Determine the (X, Y) coordinate at the center of the cell enclosing the given text.  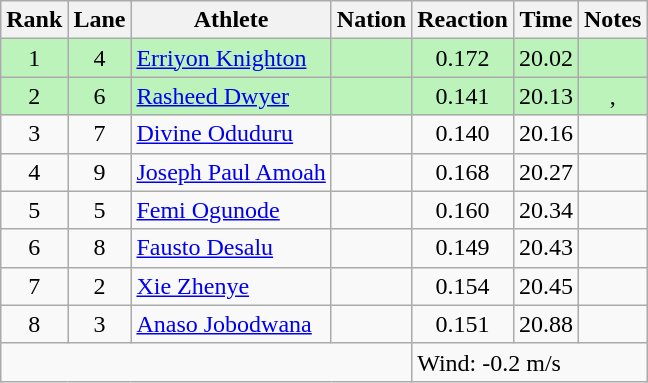
20.13 (546, 96)
Xie Zhenye (231, 286)
0.149 (463, 248)
Notes (613, 20)
, (613, 96)
0.154 (463, 286)
20.02 (546, 58)
1 (34, 58)
20.34 (546, 210)
0.141 (463, 96)
Wind: -0.2 m/s (530, 362)
Rasheed Dwyer (231, 96)
20.27 (546, 172)
Joseph Paul Amoah (231, 172)
20.88 (546, 324)
Femi Ogunode (231, 210)
Athlete (231, 20)
0.160 (463, 210)
20.43 (546, 248)
Erriyon Knighton (231, 58)
Lane (100, 20)
0.140 (463, 134)
Divine Oduduru (231, 134)
9 (100, 172)
Reaction (463, 20)
0.168 (463, 172)
Anaso Jobodwana (231, 324)
20.45 (546, 286)
Nation (371, 20)
Fausto Desalu (231, 248)
20.16 (546, 134)
Time (546, 20)
0.151 (463, 324)
Rank (34, 20)
0.172 (463, 58)
